Locate the cell with the specified text and output its [x, y] center coordinate. 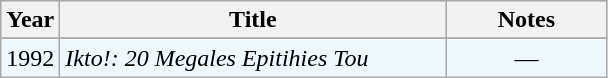
Year [30, 20]
1992 [30, 58]
Ikto!: 20 Megales Epitihies Tou [253, 58]
— [526, 58]
Title [253, 20]
Notes [526, 20]
